Extract the (X, Y) coordinate from the center of the cell holding the provided text.  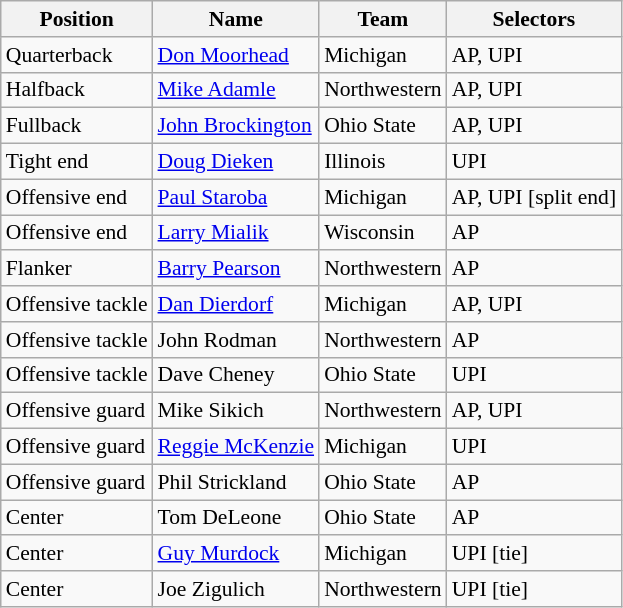
Quarterback (77, 55)
Halfback (77, 90)
Larry Mialik (236, 233)
Don Moorhead (236, 55)
Dave Cheney (236, 375)
Reggie McKenzie (236, 447)
Guy Murdock (236, 554)
Illinois (383, 162)
Phil Strickland (236, 482)
Joe Zigulich (236, 589)
Team (383, 19)
Paul Staroba (236, 197)
Tight end (77, 162)
Name (236, 19)
Flanker (77, 269)
Fullback (77, 126)
AP, UPI [split end] (534, 197)
Selectors (534, 19)
Tom DeLeone (236, 518)
Position (77, 19)
Doug Dieken (236, 162)
Mike Sikich (236, 411)
Mike Adamle (236, 90)
Wisconsin (383, 233)
Dan Dierdorf (236, 304)
John Brockington (236, 126)
Barry Pearson (236, 269)
John Rodman (236, 340)
